From the cell containing the given text, extract its center point as [x, y] coordinate. 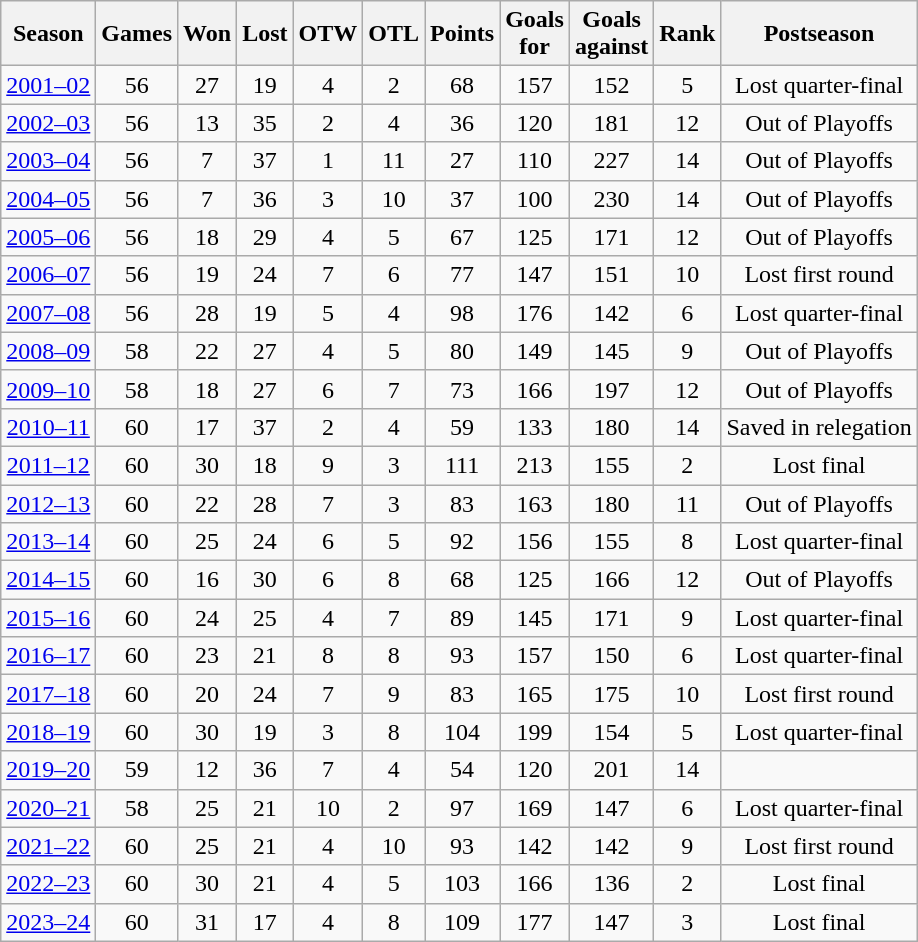
2016–17 [48, 656]
29 [265, 237]
151 [611, 275]
2003–04 [48, 161]
103 [462, 884]
80 [462, 351]
2007–08 [48, 313]
23 [208, 656]
100 [535, 199]
2021–22 [48, 846]
197 [611, 389]
150 [611, 656]
2006–07 [48, 275]
2014–15 [48, 580]
2018–19 [48, 732]
177 [535, 922]
2012–13 [48, 503]
2002–03 [48, 123]
165 [535, 694]
136 [611, 884]
213 [535, 465]
OTL [394, 34]
89 [462, 618]
154 [611, 732]
152 [611, 85]
2005–06 [48, 237]
230 [611, 199]
2015–16 [48, 618]
35 [265, 123]
Postseason [819, 34]
181 [611, 123]
111 [462, 465]
Rank [688, 34]
2020–21 [48, 808]
156 [535, 542]
Won [208, 34]
1 [328, 161]
109 [462, 922]
13 [208, 123]
Season [48, 34]
2009–10 [48, 389]
163 [535, 503]
149 [535, 351]
97 [462, 808]
Goalsfor [535, 34]
Saved in relegation [819, 427]
OTW [328, 34]
92 [462, 542]
67 [462, 237]
77 [462, 275]
104 [462, 732]
175 [611, 694]
2023–24 [48, 922]
2017–18 [48, 694]
133 [535, 427]
176 [535, 313]
Games [137, 34]
227 [611, 161]
98 [462, 313]
110 [535, 161]
Points [462, 34]
2008–09 [48, 351]
16 [208, 580]
2001–02 [48, 85]
Goalsagainst [611, 34]
201 [611, 770]
2011–12 [48, 465]
169 [535, 808]
199 [535, 732]
31 [208, 922]
2019–20 [48, 770]
Lost [265, 34]
20 [208, 694]
2004–05 [48, 199]
54 [462, 770]
2022–23 [48, 884]
2010–11 [48, 427]
2013–14 [48, 542]
73 [462, 389]
